Pinpoint the cell where the given text exists, returning its (x, y) midpoint coordinate. 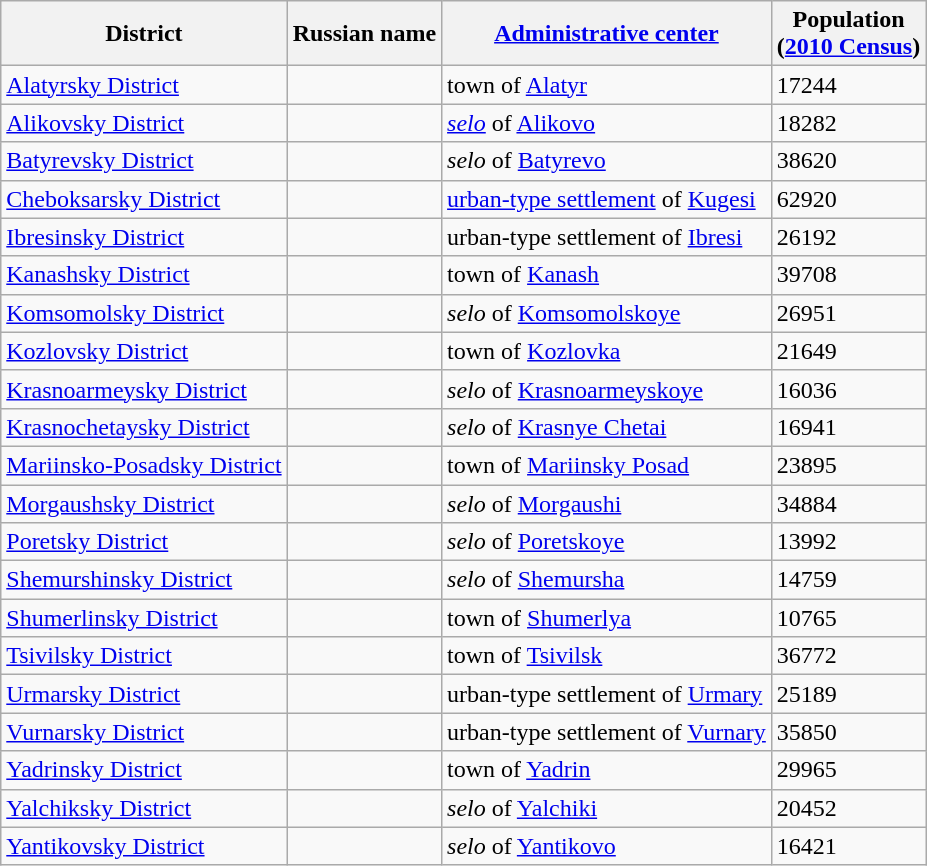
selo of Komsomolskoye (607, 313)
16421 (848, 846)
Krasnoarmeysky District (144, 389)
Population(2010 Census) (848, 34)
Morgaushsky District (144, 503)
35850 (848, 732)
town of Kozlovka (607, 351)
Shemurshinsky District (144, 580)
Administrative center (607, 34)
34884 (848, 503)
urban-type settlement of Kugesi (607, 199)
selo of Morgaushi (607, 503)
selo of Yalchiki (607, 808)
selo of Poretskoye (607, 542)
Alatyrsky District (144, 85)
26951 (848, 313)
39708 (848, 275)
Vurnarsky District (144, 732)
Batyrevsky District (144, 161)
36772 (848, 656)
Yantikovsky District (144, 846)
selo of Batyrevo (607, 161)
Poretsky District (144, 542)
District (144, 34)
urban-type settlement of Ibresi (607, 237)
26192 (848, 237)
town of Alatyr (607, 85)
Yadrinsky District (144, 770)
town of Tsivilsk (607, 656)
Ibresinsky District (144, 237)
Cheboksarsky District (144, 199)
14759 (848, 580)
18282 (848, 123)
16036 (848, 389)
Yalchiksky District (144, 808)
38620 (848, 161)
Krasnochetaysky District (144, 427)
selo of Shemursha (607, 580)
62920 (848, 199)
town of Shumerlya (607, 618)
13992 (848, 542)
selo of Krasnye Chetai (607, 427)
urban-type settlement of Vurnary (607, 732)
Kozlovsky District (144, 351)
town of Yadrin (607, 770)
23895 (848, 465)
selo of Yantikovo (607, 846)
Alikovsky District (144, 123)
29965 (848, 770)
Kanashsky District (144, 275)
Urmarsky District (144, 694)
urban-type settlement of Urmary (607, 694)
17244 (848, 85)
town of Kanash (607, 275)
town of Mariinsky Posad (607, 465)
Mariinsko-Posadsky District (144, 465)
selo of Alikovo (607, 123)
Tsivilsky District (144, 656)
21649 (848, 351)
Shumerlinsky District (144, 618)
20452 (848, 808)
selo of Krasnoarmeyskoye (607, 389)
10765 (848, 618)
Russian name (364, 34)
16941 (848, 427)
Komsomolsky District (144, 313)
25189 (848, 694)
